Output the [x, y] coordinate of the center of the cell containing the given text.  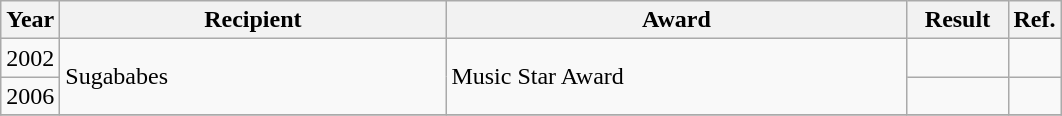
Ref. [1034, 20]
Recipient [253, 20]
Music Star Award [676, 77]
Sugababes [253, 77]
Award [676, 20]
Result [958, 20]
2002 [30, 58]
2006 [30, 96]
Year [30, 20]
